For the text-containing cell, return its midpoint in [X, Y] coordinate format. 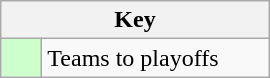
Key [135, 20]
Teams to playoffs [156, 58]
